Find where the given text appears and provide that cell's center as [x, y] coordinate. 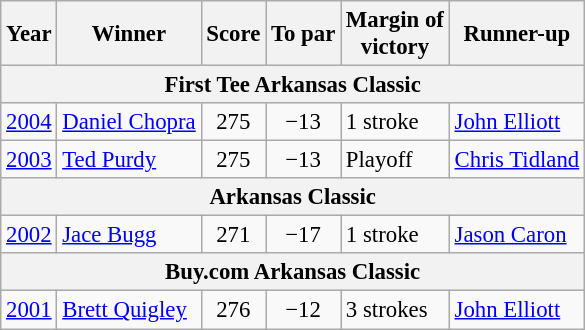
First Tee Arkansas Classic [293, 85]
2001 [29, 310]
2003 [29, 160]
Year [29, 34]
Chris Tidland [516, 160]
Buy.com Arkansas Classic [293, 273]
Playoff [396, 160]
−12 [304, 310]
Arkansas Classic [293, 197]
Winner [129, 34]
3 strokes [396, 310]
Ted Purdy [129, 160]
Margin ofvictory [396, 34]
To par [304, 34]
276 [234, 310]
Jace Bugg [129, 235]
Jason Caron [516, 235]
−17 [304, 235]
Daniel Chopra [129, 122]
271 [234, 235]
2004 [29, 122]
Score [234, 34]
2002 [29, 235]
Brett Quigley [129, 310]
Runner-up [516, 34]
